Return the (X, Y) coordinate for the center point of the cell that contains the specified text.  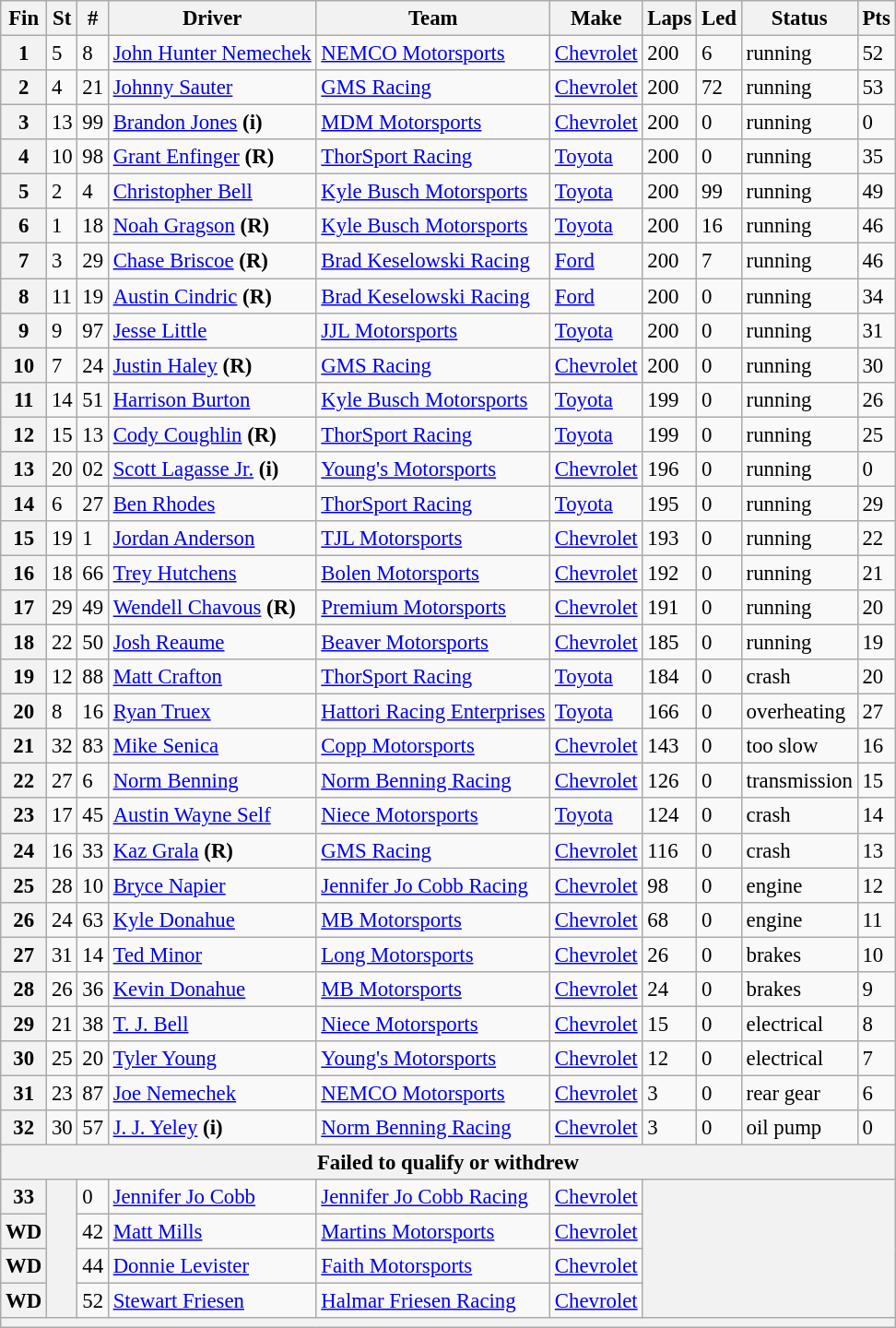
T. J. Bell (212, 1024)
02 (92, 469)
too slow (799, 746)
63 (92, 919)
overheating (799, 712)
Harrison Burton (212, 399)
185 (669, 643)
rear gear (799, 1093)
Austin Cindric (R) (212, 296)
124 (669, 816)
Grant Enfinger (R) (212, 157)
Norm Benning (212, 781)
83 (92, 746)
66 (92, 573)
35 (876, 157)
Jordan Anderson (212, 539)
Fin (24, 18)
42 (92, 1232)
Jennifer Jo Cobb (212, 1197)
53 (876, 88)
68 (669, 919)
97 (92, 330)
Trey Hutchens (212, 573)
Austin Wayne Self (212, 816)
Kaz Grala (R) (212, 850)
57 (92, 1128)
JJL Motorsports (433, 330)
Make (596, 18)
Premium Motorsports (433, 608)
Mike Senica (212, 746)
Faith Motorsports (433, 1266)
oil pump (799, 1128)
Cody Coughlin (R) (212, 434)
45 (92, 816)
Justin Haley (R) (212, 365)
88 (92, 677)
193 (669, 539)
Ben Rhodes (212, 504)
34 (876, 296)
51 (92, 399)
143 (669, 746)
Johnny Sauter (212, 88)
Kyle Donahue (212, 919)
Tyler Young (212, 1059)
TJL Motorsports (433, 539)
Team (433, 18)
Laps (669, 18)
Martins Motorsports (433, 1232)
Kevin Donahue (212, 990)
Bryce Napier (212, 885)
Joe Nemechek (212, 1093)
MDM Motorsports (433, 123)
Christopher Bell (212, 192)
191 (669, 608)
Donnie Levister (212, 1266)
John Hunter Nemechek (212, 53)
J. J. Yeley (i) (212, 1128)
Wendell Chavous (R) (212, 608)
36 (92, 990)
Ted Minor (212, 954)
196 (669, 469)
195 (669, 504)
Copp Motorsports (433, 746)
Long Motorsports (433, 954)
184 (669, 677)
Halmar Friesen Racing (433, 1301)
116 (669, 850)
Chase Briscoe (R) (212, 261)
Ryan Truex (212, 712)
166 (669, 712)
Status (799, 18)
44 (92, 1266)
Driver (212, 18)
St (63, 18)
50 (92, 643)
87 (92, 1093)
Brandon Jones (i) (212, 123)
126 (669, 781)
Noah Gragson (R) (212, 226)
transmission (799, 781)
Matt Mills (212, 1232)
Failed to qualify or withdrew (448, 1163)
Beaver Motorsports (433, 643)
38 (92, 1024)
192 (669, 573)
Bolen Motorsports (433, 573)
Josh Reaume (212, 643)
Jesse Little (212, 330)
72 (719, 88)
# (92, 18)
Pts (876, 18)
Matt Crafton (212, 677)
Stewart Friesen (212, 1301)
Hattori Racing Enterprises (433, 712)
Led (719, 18)
Scott Lagasse Jr. (i) (212, 469)
